Return the [X, Y] coordinate for the center point of the cell that contains the specified text.  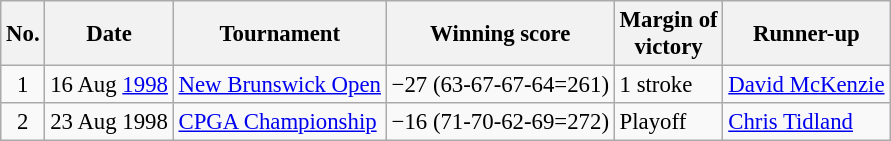
1 [23, 85]
16 Aug 1998 [109, 85]
Playoff [668, 122]
Date [109, 34]
23 Aug 1998 [109, 122]
David McKenzie [806, 85]
Margin ofvictory [668, 34]
No. [23, 34]
Chris Tidland [806, 122]
Tournament [280, 34]
New Brunswick Open [280, 85]
Runner-up [806, 34]
2 [23, 122]
−27 (63-67-67-64=261) [500, 85]
1 stroke [668, 85]
Winning score [500, 34]
−16 (71-70-62-69=272) [500, 122]
CPGA Championship [280, 122]
